Search for the cell housing the specified text and yield its [x, y] center coordinate. 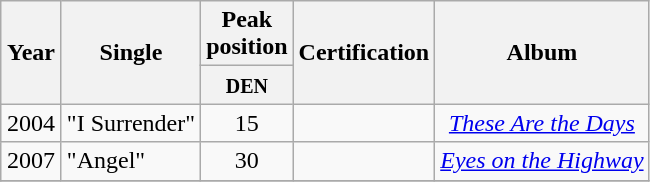
30 [247, 161]
2004 [32, 123]
Eyes on the Highway [542, 161]
Year [32, 52]
Certification [364, 52]
"Angel" [130, 161]
15 [247, 123]
2007 [32, 161]
These Are the Days [542, 123]
Album [542, 52]
Peak position [247, 34]
"I Surrender" [130, 123]
DEN [247, 85]
Single [130, 52]
